Extract the (x, y) coordinate from the center of the cell holding the provided text.  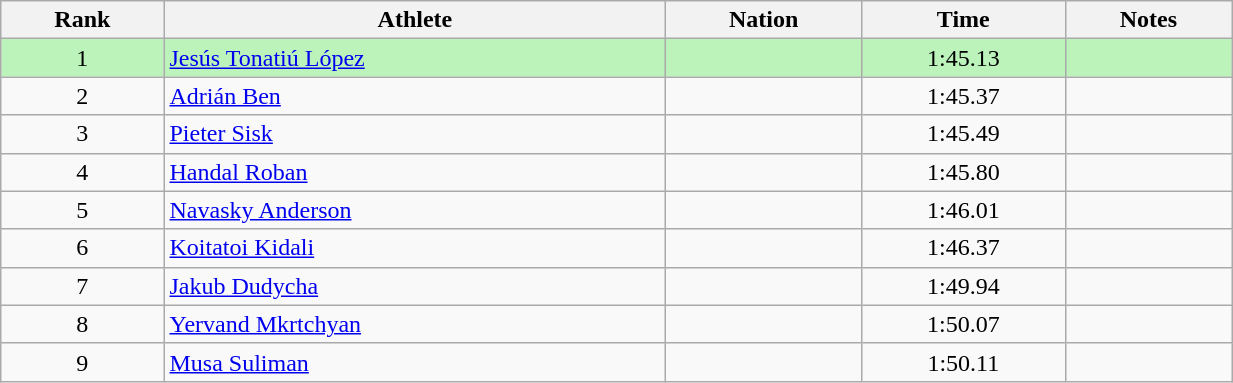
Pieter Sisk (415, 134)
7 (82, 286)
Rank (82, 20)
1:46.01 (963, 210)
Athlete (415, 20)
1 (82, 58)
Yervand Mkrtchyan (415, 324)
Jesús Tonatiú López (415, 58)
1:50.11 (963, 362)
5 (82, 210)
3 (82, 134)
Koitatoi Kidali (415, 248)
Navasky Anderson (415, 210)
1:49.94 (963, 286)
Notes (1148, 20)
8 (82, 324)
4 (82, 172)
9 (82, 362)
1:45.49 (963, 134)
2 (82, 96)
1:50.07 (963, 324)
1:45.13 (963, 58)
Nation (764, 20)
1:46.37 (963, 248)
1:45.37 (963, 96)
Time (963, 20)
Jakub Dudycha (415, 286)
Handal Roban (415, 172)
Adrián Ben (415, 96)
Musa Suliman (415, 362)
6 (82, 248)
1:45.80 (963, 172)
